Capture the cell that displays the provided text and extract its [X, Y] central coordinate. 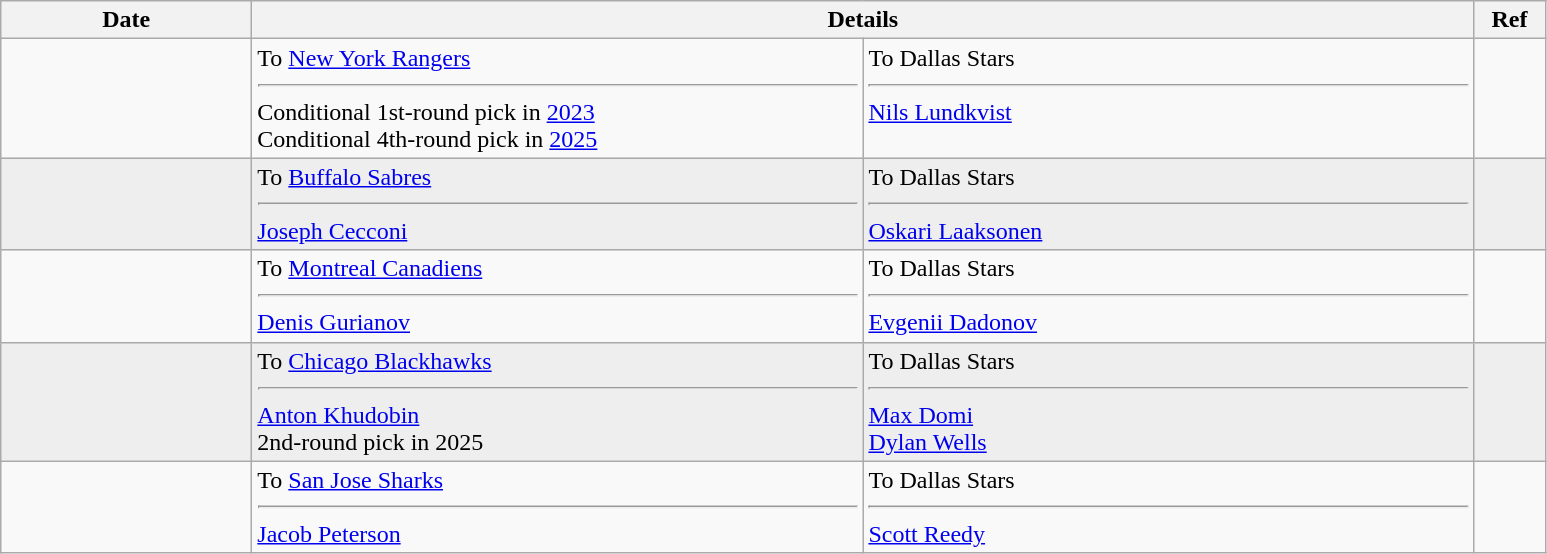
To Dallas StarsOskari Laaksonen [1168, 204]
To Dallas StarsMax DomiDylan Wells [1168, 402]
Details [863, 20]
To Dallas StarsEvgenii Dadonov [1168, 296]
To San Jose SharksJacob Peterson [558, 507]
To Chicago BlackhawksAnton Khudobin2nd-round pick in 2025 [558, 402]
To Buffalo SabresJoseph Cecconi [558, 204]
To New York RangersConditional 1st-round pick in 2023Conditional 4th-round pick in 2025 [558, 98]
Ref [1510, 20]
To Montreal CanadiensDenis Gurianov [558, 296]
To Dallas StarsScott Reedy [1168, 507]
Date [126, 20]
To Dallas StarsNils Lundkvist [1168, 98]
